Return the (x, y) coordinate for the center point of the cell that contains the specified text.  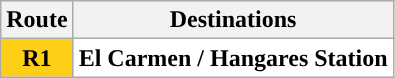
Route (37, 20)
El Carmen / Hangares Station (233, 58)
Destinations (233, 20)
R1 (37, 58)
